Capture the cell that displays the provided text and extract its [X, Y] central coordinate. 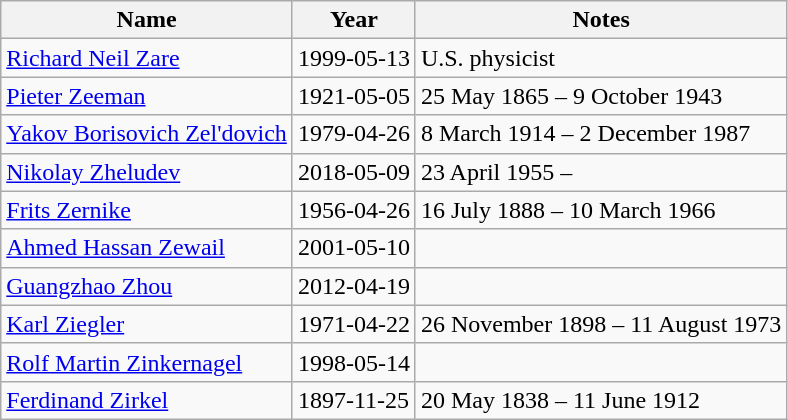
1921-05-05 [354, 96]
Nikolay Zheludev [147, 172]
16 July 1888 – 10 March 1966 [600, 210]
Richard Neil Zare [147, 58]
25 May 1865 – 9 October 1943 [600, 96]
2018-05-09 [354, 172]
2001-05-10 [354, 248]
1956-04-26 [354, 210]
Year [354, 20]
1998-05-14 [354, 362]
Name [147, 20]
1971-04-22 [354, 324]
Rolf Martin Zinkernagel [147, 362]
20 May 1838 – 11 June 1912 [600, 400]
26 November 1898 – 11 August 1973 [600, 324]
Ferdinand Zirkel [147, 400]
1897-11-25 [354, 400]
Frits Zernike [147, 210]
1979-04-26 [354, 134]
8 March 1914 – 2 December 1987 [600, 134]
U.S. physicist [600, 58]
Pieter Zeeman [147, 96]
1999-05-13 [354, 58]
2012-04-19 [354, 286]
Karl Ziegler [147, 324]
Ahmed Hassan Zewail [147, 248]
Guangzhao Zhou [147, 286]
Notes [600, 20]
23 April 1955 – [600, 172]
Yakov Borisovich Zel'dovich [147, 134]
